Locate the cell with the specified text and output its [x, y] center coordinate. 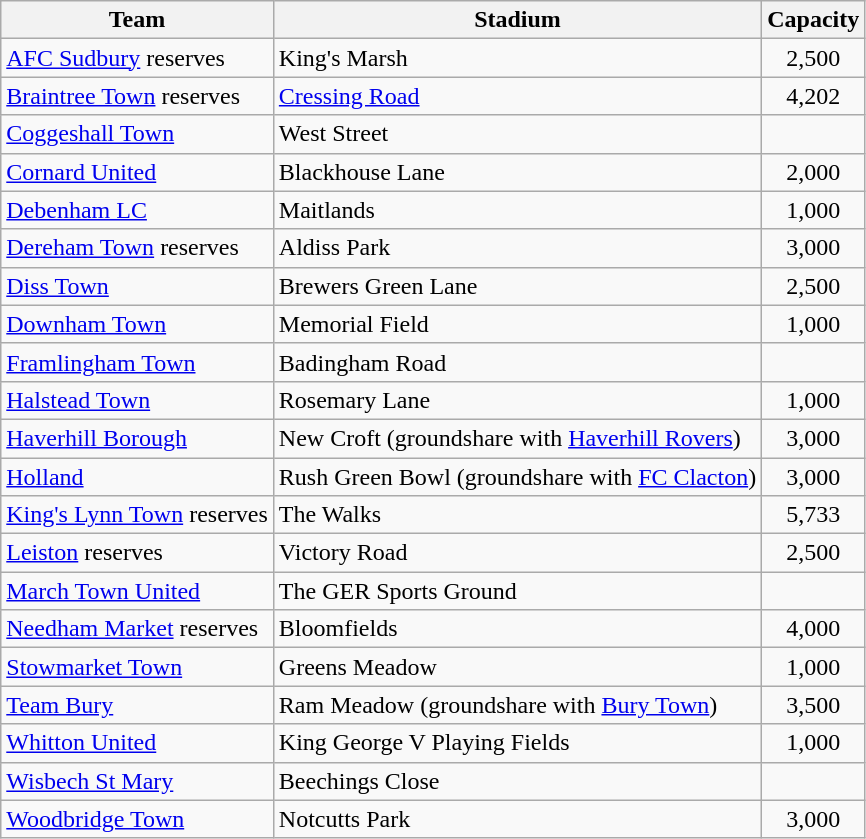
Blackhouse Lane [517, 172]
Badingham Road [517, 362]
Aldiss Park [517, 248]
Diss Town [138, 286]
Ram Meadow (groundshare with Bury Town) [517, 705]
Braintree Town reserves [138, 96]
Wisbech St Mary [138, 781]
The GER Sports Ground [517, 591]
King's Marsh [517, 58]
Capacity [814, 20]
Beechings Close [517, 781]
Maitlands [517, 210]
Victory Road [517, 553]
West Street [517, 134]
Holland [138, 477]
4,000 [814, 629]
King's Lynn Town reserves [138, 515]
Leiston reserves [138, 553]
Notcutts Park [517, 819]
5,733 [814, 515]
4,202 [814, 96]
Dereham Town reserves [138, 248]
3,500 [814, 705]
Halstead Town [138, 400]
2,000 [814, 172]
Whitton United [138, 743]
Debenham LC [138, 210]
Downham Town [138, 324]
AFC Sudbury reserves [138, 58]
Haverhill Borough [138, 438]
Stadium [517, 20]
The Walks [517, 515]
Rosemary Lane [517, 400]
Greens Meadow [517, 667]
Framlingham Town [138, 362]
Needham Market reserves [138, 629]
Team [138, 20]
Rush Green Bowl (groundshare with FC Clacton) [517, 477]
King George V Playing Fields [517, 743]
Stowmarket Town [138, 667]
Cressing Road [517, 96]
Coggeshall Town [138, 134]
Cornard United [138, 172]
Woodbridge Town [138, 819]
Brewers Green Lane [517, 286]
March Town United [138, 591]
Bloomfields [517, 629]
Team Bury [138, 705]
Memorial Field [517, 324]
New Croft (groundshare with Haverhill Rovers) [517, 438]
